Find where the given text appears and provide that cell's center as [x, y] coordinate. 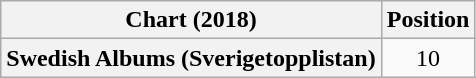
Chart (2018) [191, 20]
Swedish Albums (Sverigetopplistan) [191, 58]
Position [428, 20]
10 [428, 58]
